Determine the [x, y] coordinate at the center of the cell enclosing the given text.  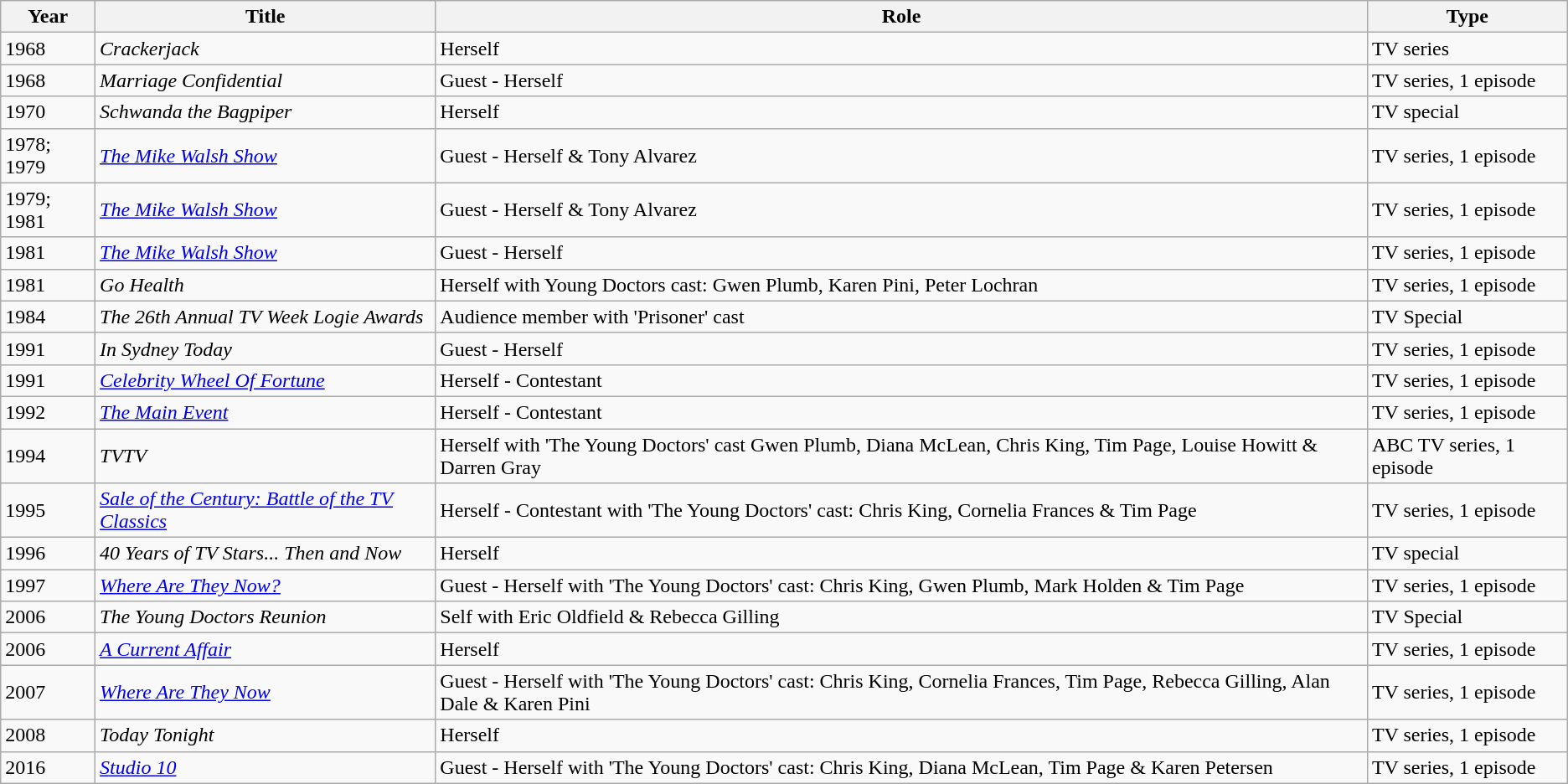
1984 [49, 317]
1979; 1981 [49, 209]
Title [266, 17]
The Young Doctors Reunion [266, 617]
A Current Affair [266, 649]
TVTV [266, 456]
Where Are They Now [266, 692]
2008 [49, 735]
1970 [49, 112]
TV series [1467, 49]
Guest - Herself with 'The Young Doctors' cast: Chris King, Gwen Plumb, Mark Holden & Tim Page [901, 585]
Herself with 'The Young Doctors' cast Gwen Plumb, Diana McLean, Chris King, Tim Page, Louise Howitt & Darren Gray [901, 456]
Herself with Young Doctors cast: Gwen Plumb, Karen Pini, Peter Lochran [901, 285]
The 26th Annual TV Week Logie Awards [266, 317]
Studio 10 [266, 767]
Sale of the Century: Battle of the TV Classics [266, 511]
Year [49, 17]
1978; 1979 [49, 156]
Audience member with 'Prisoner' cast [901, 317]
Celebrity Wheel Of Fortune [266, 380]
Where Are They Now? [266, 585]
Today Tonight [266, 735]
In Sydney Today [266, 348]
Crackerjack [266, 49]
1994 [49, 456]
Go Health [266, 285]
Type [1467, 17]
1995 [49, 511]
2016 [49, 767]
1996 [49, 554]
Self with Eric Oldfield & Rebecca Gilling [901, 617]
The Main Event [266, 412]
1992 [49, 412]
ABC TV series, 1 episode [1467, 456]
Role [901, 17]
Herself - Contestant with 'The Young Doctors' cast: Chris King, Cornelia Frances & Tim Page [901, 511]
1997 [49, 585]
2007 [49, 692]
Marriage Confidential [266, 80]
Guest - Herself with 'The Young Doctors' cast: Chris King, Cornelia Frances, Tim Page, Rebecca Gilling, Alan Dale & Karen Pini [901, 692]
Guest - Herself with 'The Young Doctors' cast: Chris King, Diana McLean, Tim Page & Karen Petersen [901, 767]
Schwanda the Bagpiper [266, 112]
40 Years of TV Stars... Then and Now [266, 554]
